Detect which cell encompasses the target text, then output its (x, y) center coordinate. 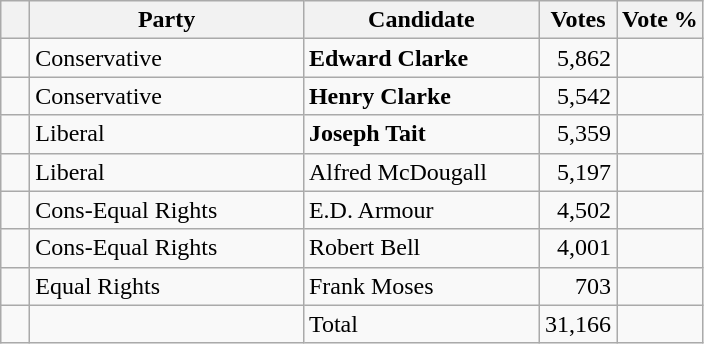
Total (421, 324)
Equal Rights (167, 286)
Robert Bell (421, 248)
Henry Clarke (421, 96)
4,502 (578, 210)
Alfred McDougall (421, 172)
Joseph Tait (421, 134)
Vote % (660, 20)
5,197 (578, 172)
4,001 (578, 248)
Votes (578, 20)
31,166 (578, 324)
5,542 (578, 96)
703 (578, 286)
E.D. Armour (421, 210)
5,862 (578, 58)
Party (167, 20)
5,359 (578, 134)
Edward Clarke (421, 58)
Candidate (421, 20)
Frank Moses (421, 286)
